Scan for the cell matching the given text and deliver its [X, Y] coordinate at center. 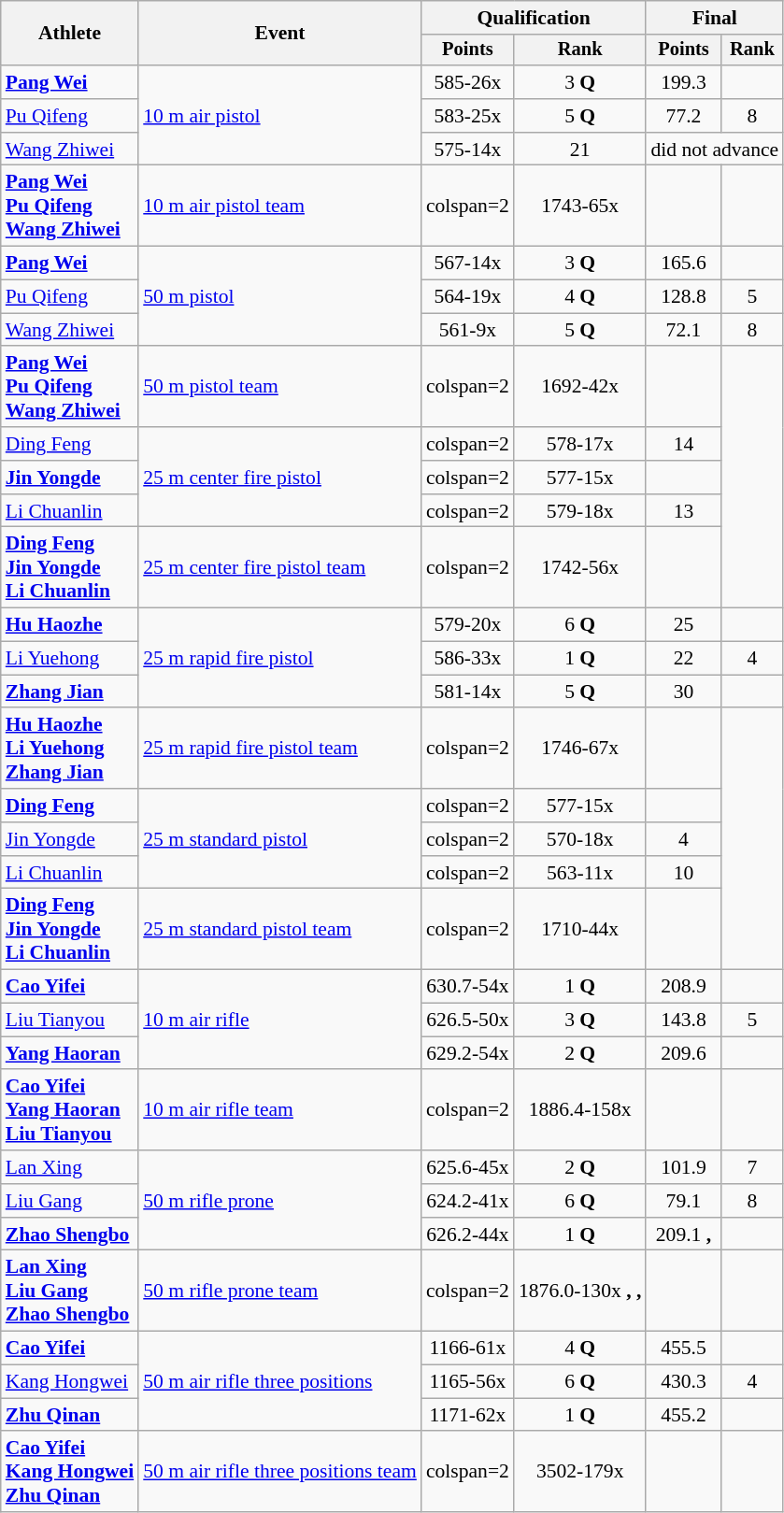
Hu Haozhe [69, 625]
Liu Tianyou [69, 1021]
Qualification [534, 18]
567-14x [467, 264]
208.9 [683, 987]
583-25x [467, 116]
Lan XingLiu GangZhao Shengbo [69, 1292]
10 m air pistol team [280, 206]
626.2-44x [467, 1235]
1743-65x [579, 206]
1742-56x [579, 568]
586-33x [467, 659]
Cao YifeiYang HaoranLiu Tianyou [69, 1110]
25 m rapid fire pistol team [280, 749]
Athlete [69, 34]
1171-62x [467, 1415]
25 [683, 625]
Zhu Qinan [69, 1415]
1886.4-158x [579, 1110]
578-17x [579, 444]
50 m pistol team [280, 387]
25 m center fire pistol [280, 477]
77.2 [683, 116]
25 m rapid fire pistol [280, 658]
Liu Gang [69, 1201]
Li Yuehong [69, 659]
Kang Hongwei [69, 1382]
72.1 [683, 330]
626.5-50x [467, 1021]
50 m air rifle three positions [280, 1381]
14 [683, 444]
22 [683, 659]
did not advance [714, 150]
10 [683, 873]
455.2 [683, 1415]
50 m pistol [280, 297]
575-14x [467, 150]
570-18x [579, 839]
585-26x [467, 82]
79.1 [683, 1201]
50 m rifle prone [280, 1200]
624.2-41x [467, 1201]
564-19x [467, 297]
561-9x [467, 330]
1710-44x [579, 929]
Lan Xing [69, 1167]
30 [683, 692]
Hu HaozheLi YuehongZhang Jian [69, 749]
10 m air pistol [280, 116]
143.8 [683, 1021]
1165-56x [467, 1382]
430.3 [683, 1382]
128.8 [683, 297]
25 m standard pistol [280, 839]
1876.0-130x , , [579, 1292]
13 [683, 511]
625.6-45x [467, 1167]
581-14x [467, 692]
1166-61x [467, 1349]
25 m center fire pistol team [280, 568]
Final [714, 18]
630.7-54x [467, 987]
629.2-54x [467, 1053]
50 m rifle prone team [280, 1292]
199.3 [683, 82]
Zhao Shengbo [69, 1235]
Cao YifeiKang HongweiZhu Qinan [69, 1473]
Event [280, 34]
7 [753, 1167]
209.1 , [683, 1235]
Zhang Jian [69, 692]
10 m air rifle team [280, 1110]
579-20x [467, 625]
25 m standard pistol team [280, 929]
579-18x [579, 511]
1746-67x [579, 749]
101.9 [683, 1167]
3502-179x [579, 1473]
209.6 [683, 1053]
21 [579, 150]
10 m air rifle [280, 1021]
165.6 [683, 264]
50 m air rifle three positions team [280, 1473]
Yang Haoran [69, 1053]
563-11x [579, 873]
455.5 [683, 1349]
1692-42x [579, 387]
